Determine the [x, y] coordinate at the center of the cell enclosing the given text.  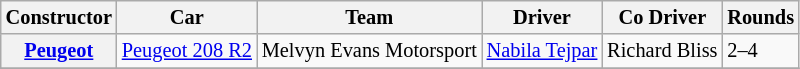
Co Driver [662, 17]
Constructor [59, 17]
Melvyn Evans Motorsport [370, 51]
Richard Bliss [662, 51]
Nabila Tejpar [542, 51]
Peugeot [59, 51]
Peugeot 208 R2 [187, 51]
Driver [542, 17]
Team [370, 17]
2–4 [760, 51]
Rounds [760, 17]
Car [187, 17]
